Return the (x, y) coordinate for the center point of the cell that contains the specified text.  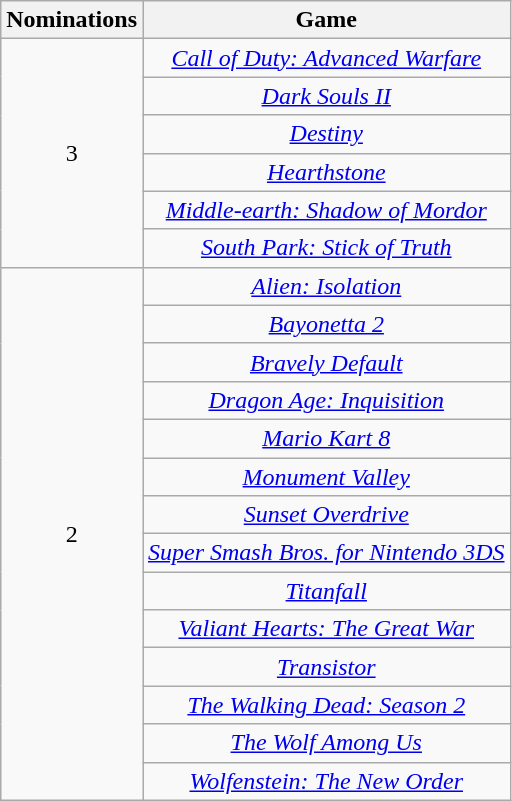
Sunset Overdrive (326, 515)
Destiny (326, 134)
Bayonetta 2 (326, 324)
Mario Kart 8 (326, 438)
2 (72, 534)
The Wolf Among Us (326, 743)
Call of Duty: Advanced Warfare (326, 58)
Super Smash Bros. for Nintendo 3DS (326, 553)
The Walking Dead: Season 2 (326, 705)
Titanfall (326, 591)
3 (72, 153)
Game (326, 20)
Transistor (326, 667)
Nominations (72, 20)
Middle-earth: Shadow of Mordor (326, 210)
Bravely Default (326, 362)
Valiant Hearts: The Great War (326, 629)
Dragon Age: Inquisition (326, 400)
South Park: Stick of Truth (326, 248)
Wolfenstein: The New Order (326, 781)
Hearthstone (326, 172)
Alien: Isolation (326, 286)
Dark Souls II (326, 96)
Monument Valley (326, 477)
